Return the (X, Y) coordinate for the center point of the cell that contains the specified text.  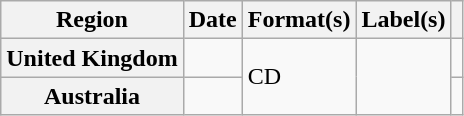
Format(s) (299, 20)
Region (92, 20)
Date (212, 20)
Australia (92, 96)
CD (299, 77)
United Kingdom (92, 58)
Label(s) (404, 20)
